Determine the [x, y] coordinate at the center of the cell enclosing the given text.  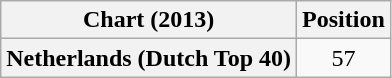
Chart (2013) [149, 20]
57 [344, 58]
Netherlands (Dutch Top 40) [149, 58]
Position [344, 20]
